Find where the given text appears and provide that cell's center as (X, Y) coordinate. 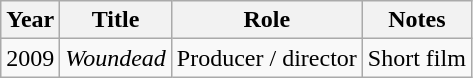
Woundead (116, 58)
2009 (30, 58)
Short film (416, 58)
Role (266, 20)
Notes (416, 20)
Year (30, 20)
Title (116, 20)
Producer / director (266, 58)
